Scan for the cell matching the given text and deliver its [X, Y] coordinate at center. 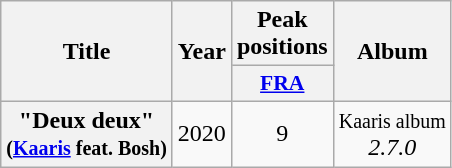
2020 [202, 134]
FRA [282, 84]
Peak positions [282, 34]
Kaaris album2.7.0 [392, 134]
Year [202, 52]
9 [282, 134]
"Deux deux"(Kaaris feat. Bosh) [87, 134]
Title [87, 52]
Album [392, 52]
